Output the (x, y) coordinate of the center of the cell containing the given text.  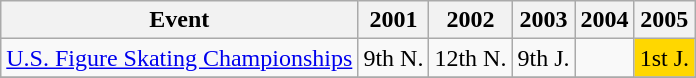
U.S. Figure Skating Championships (180, 58)
2004 (604, 20)
2005 (664, 20)
12th N. (470, 58)
1st J. (664, 58)
2002 (470, 20)
Event (180, 20)
9th N. (394, 58)
9th J. (544, 58)
2001 (394, 20)
2003 (544, 20)
